Provide the (X, Y) coordinate of the cell's center where the given text is located.  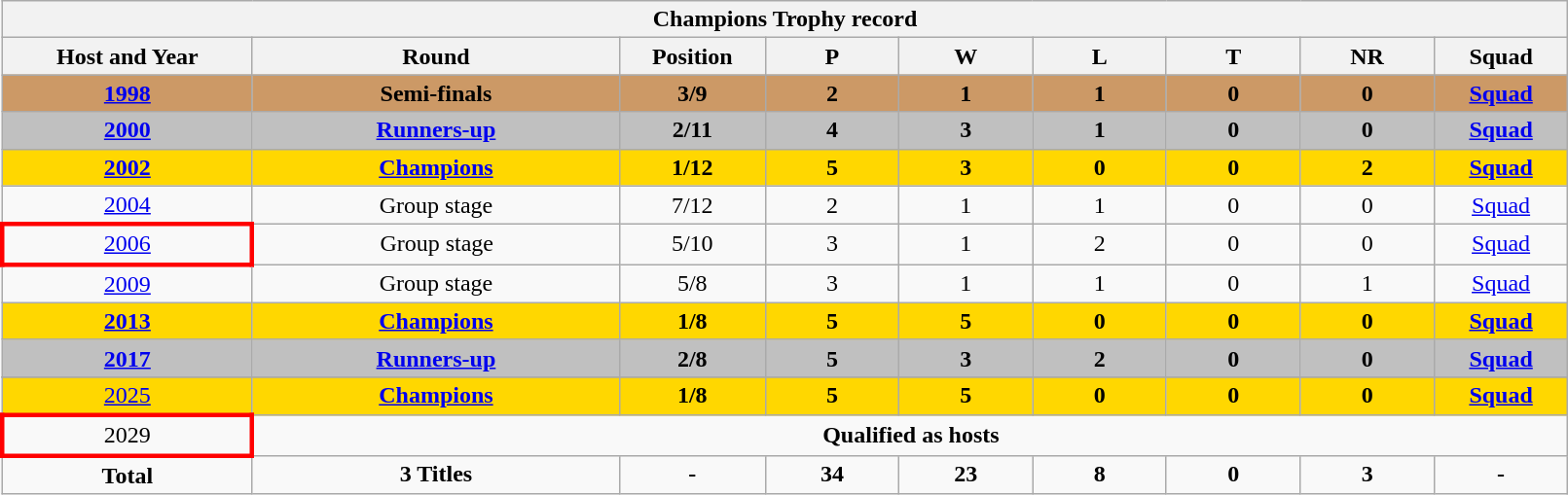
Total (127, 475)
Host and Year (127, 56)
Position (692, 56)
P (831, 56)
2002 (127, 167)
4 (831, 130)
7/12 (692, 205)
3 Titles (436, 475)
3/9 (692, 93)
2/8 (692, 358)
2000 (127, 130)
5/8 (692, 284)
Round (436, 56)
Qualified as hosts (909, 436)
2013 (127, 321)
1998 (127, 93)
L (1100, 56)
T (1232, 56)
23 (966, 475)
1/12 (692, 167)
2006 (127, 245)
2/11 (692, 130)
2029 (127, 436)
34 (831, 475)
2004 (127, 205)
W (966, 56)
NR (1367, 56)
2009 (127, 284)
Semi-finals (436, 93)
2025 (127, 396)
5/10 (692, 245)
8 (1100, 475)
Champions Trophy record (784, 19)
2017 (127, 358)
